Find where the given text appears and provide that cell's center as [X, Y] coordinate. 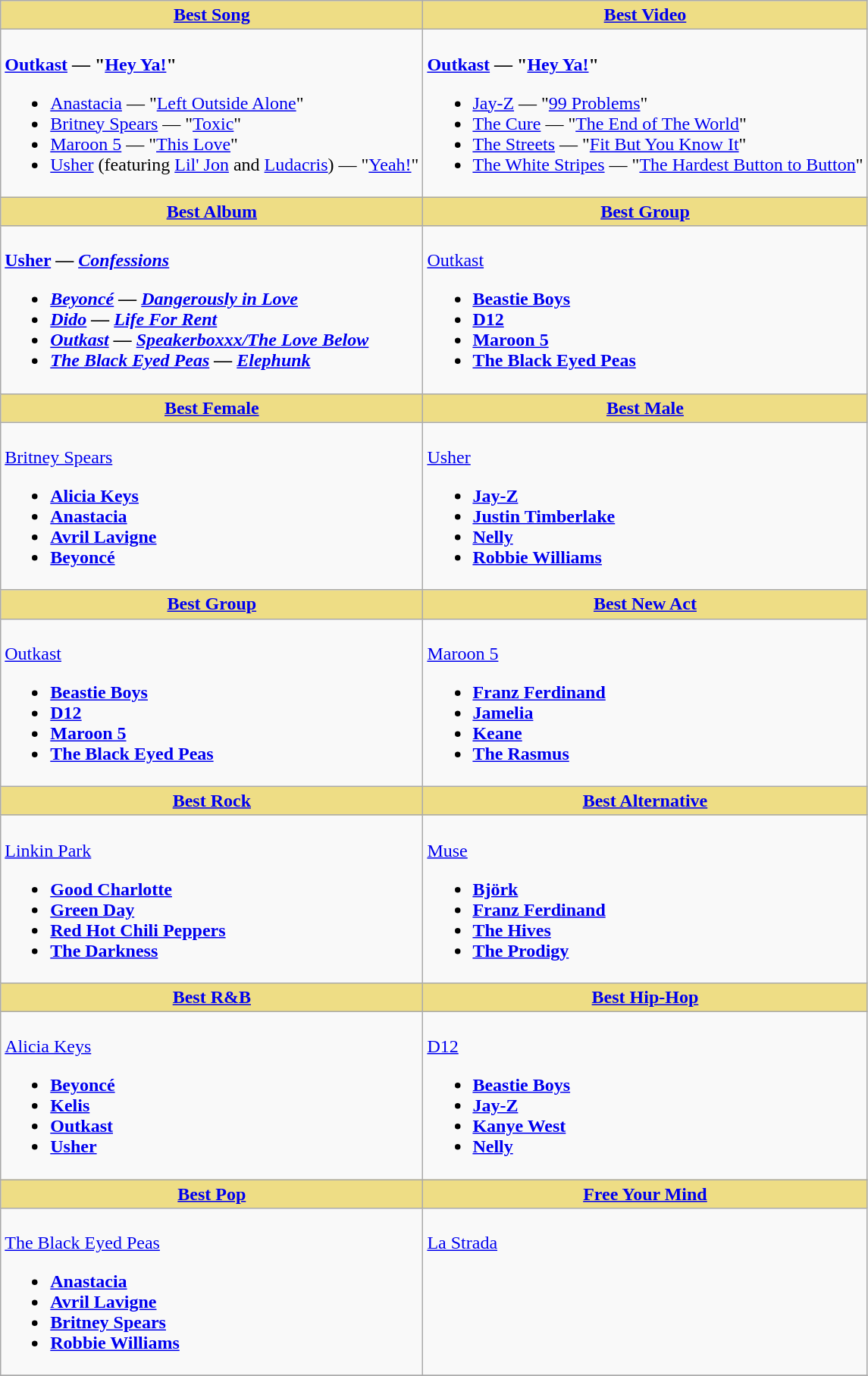
Best New Act [645, 604]
Linkin ParkGood CharlotteGreen DayRed Hot Chili PeppersThe Darkness [212, 899]
Best Video [645, 15]
MuseBjörkFranz FerdinandThe HivesThe Prodigy [645, 899]
Alicia KeysBeyoncéKelisOutkastUsher [212, 1095]
Best Hip-Hop [645, 997]
Best Male [645, 408]
D12Beastie BoysJay-ZKanye WestNelly [645, 1095]
Best Rock [212, 801]
The Black Eyed PeasAnastaciaAvril LavigneBritney SpearsRobbie Williams [212, 1292]
Best Alternative [645, 801]
La Strada [645, 1292]
Free Your Mind [645, 1194]
Best R&B [212, 997]
Usher — ConfessionsBeyoncé — Dangerously in LoveDido — Life For RentOutkast — Speakerboxxx/The Love BelowThe Black Eyed Peas — Elephunk [212, 309]
Outkast — "Hey Ya!"Anastacia — "Left Outside Alone"Britney Spears — "Toxic"Maroon 5 — "This Love"Usher (featuring Lil' Jon and Ludacris) — "Yeah!" [212, 114]
UsherJay-ZJustin TimberlakeNellyRobbie Williams [645, 506]
Best Song [212, 15]
Britney SpearsAlicia KeysAnastaciaAvril LavigneBeyoncé [212, 506]
Best Female [212, 408]
Maroon 5Franz FerdinandJameliaKeaneThe Rasmus [645, 702]
Best Pop [212, 1194]
Best Album [212, 212]
